For the text-containing cell, return its midpoint in (X, Y) coordinate format. 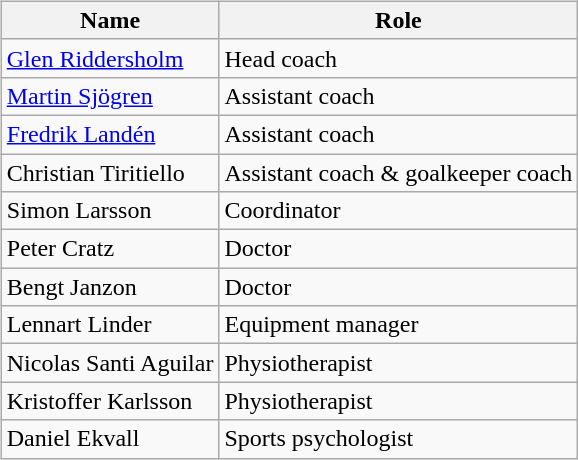
Bengt Janzon (110, 287)
Role (398, 20)
Simon Larsson (110, 211)
Peter Cratz (110, 249)
Sports psychologist (398, 439)
Christian Tiritiello (110, 173)
Head coach (398, 58)
Fredrik Landén (110, 134)
Equipment manager (398, 325)
Assistant coach & goalkeeper coach (398, 173)
Nicolas Santi Aguilar (110, 363)
Coordinator (398, 211)
Martin Sjögren (110, 96)
Lennart Linder (110, 325)
Daniel Ekvall (110, 439)
Name (110, 20)
Kristoffer Karlsson (110, 401)
Glen Riddersholm (110, 58)
